For the text-containing cell, return its midpoint in (X, Y) coordinate format. 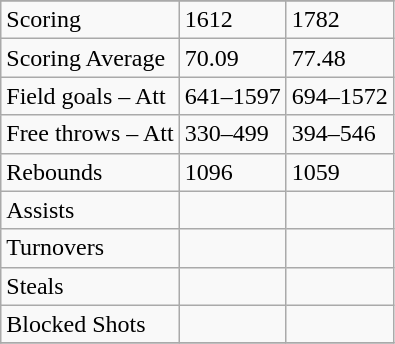
Scoring (90, 20)
Blocked Shots (90, 324)
77.48 (340, 58)
Steals (90, 286)
Free throws – Att (90, 134)
Scoring Average (90, 58)
694–1572 (340, 96)
Rebounds (90, 172)
Assists (90, 210)
Turnovers (90, 248)
394–546 (340, 134)
1059 (340, 172)
Field goals – Att (90, 96)
70.09 (232, 58)
330–499 (232, 134)
1612 (232, 20)
641–1597 (232, 96)
1782 (340, 20)
1096 (232, 172)
